For the text-containing cell, return its midpoint in [x, y] coordinate format. 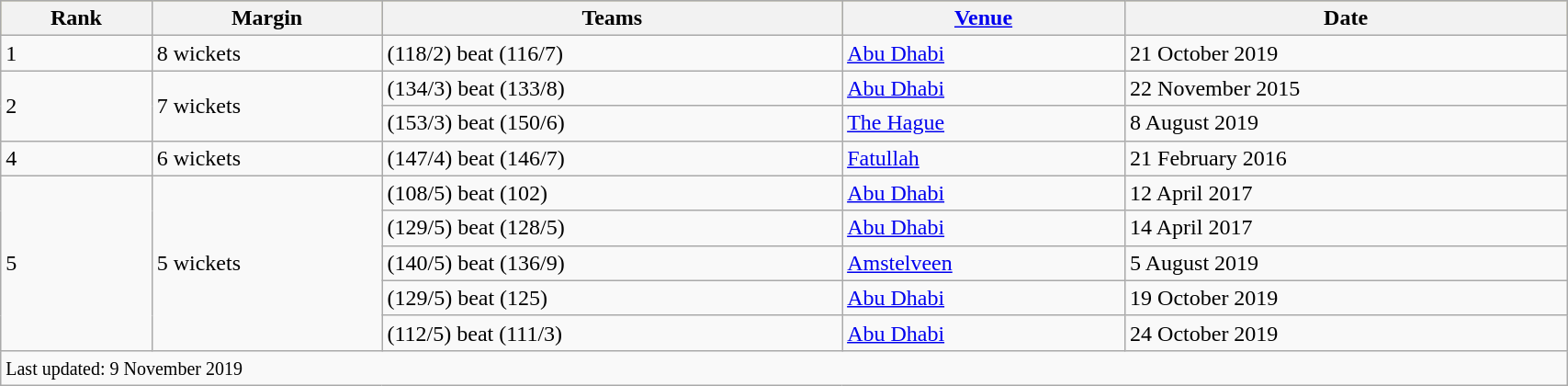
(129/5) beat (128/5) [612, 228]
8 August 2019 [1347, 123]
Last updated: 9 November 2019 [784, 368]
5 wickets [266, 263]
2 [76, 106]
14 April 2017 [1347, 228]
Rank [76, 18]
12 April 2017 [1347, 193]
(140/5) beat (136/9) [612, 263]
Teams [612, 18]
19 October 2019 [1347, 298]
21 October 2019 [1347, 53]
5 [76, 263]
4 [76, 158]
Amstelveen [984, 263]
5 August 2019 [1347, 263]
7 wickets [266, 106]
(129/5) beat (125) [612, 298]
(112/5) beat (111/3) [612, 333]
(134/3) beat (133/8) [612, 88]
21 February 2016 [1347, 158]
(153/3) beat (150/6) [612, 123]
24 October 2019 [1347, 333]
22 November 2015 [1347, 88]
6 wickets [266, 158]
(108/5) beat (102) [612, 193]
(118/2) beat (116/7) [612, 53]
(147/4) beat (146/7) [612, 158]
Date [1347, 18]
1 [76, 53]
The Hague [984, 123]
Margin [266, 18]
Venue [984, 18]
8 wickets [266, 53]
Fatullah [984, 158]
